Search for the cell housing the specified text and yield its (X, Y) center coordinate. 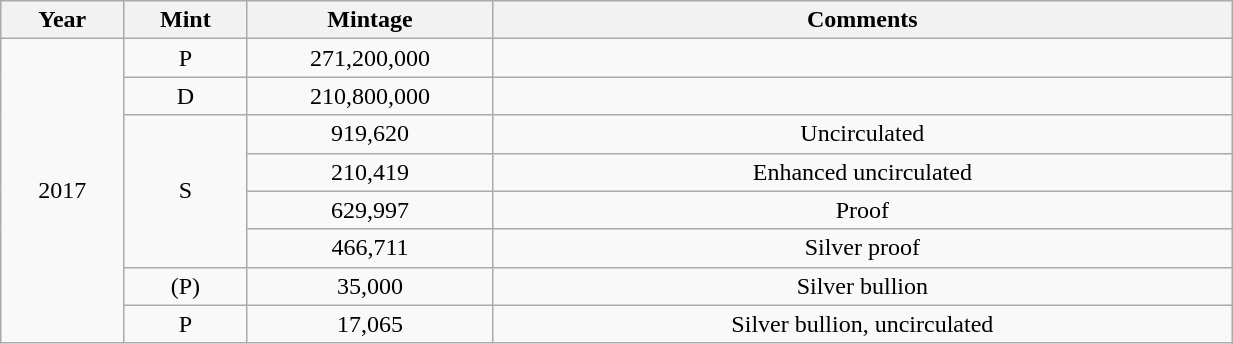
629,997 (370, 210)
Year (62, 20)
Comments (862, 20)
S (186, 191)
Uncirculated (862, 134)
Silver bullion, uncirculated (862, 324)
Enhanced uncirculated (862, 172)
Proof (862, 210)
35,000 (370, 286)
466,711 (370, 248)
17,065 (370, 324)
Mintage (370, 20)
D (186, 96)
2017 (62, 191)
Silver proof (862, 248)
210,419 (370, 172)
210,800,000 (370, 96)
Mint (186, 20)
271,200,000 (370, 58)
919,620 (370, 134)
(P) (186, 286)
Silver bullion (862, 286)
